Determine the [x, y] coordinate at the center of the cell enclosing the given text.  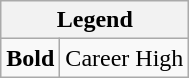
Legend [95, 20]
Bold [30, 58]
Career High [124, 58]
